Pinpoint the cell where the given text exists, returning its [X, Y] midpoint coordinate. 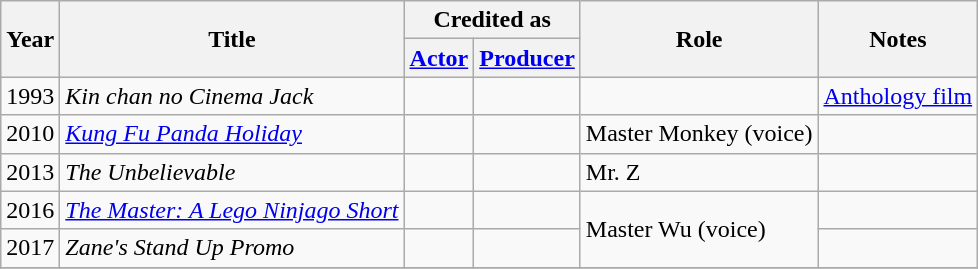
Title [232, 39]
Credited as [492, 20]
Role [699, 39]
Mr. Z [699, 172]
2013 [30, 172]
2016 [30, 210]
Notes [898, 39]
1993 [30, 96]
Producer [528, 58]
Actor [439, 58]
Zane's Stand Up Promo [232, 248]
Kin chan no Cinema Jack [232, 96]
2010 [30, 134]
Kung Fu Panda Holiday [232, 134]
Master Monkey (voice) [699, 134]
Year [30, 39]
2017 [30, 248]
Anthology film [898, 96]
The Unbelievable [232, 172]
Master Wu (voice) [699, 229]
The Master: A Lego Ninjago Short [232, 210]
